Extract the (x, y) coordinate from the center of the cell holding the provided text.  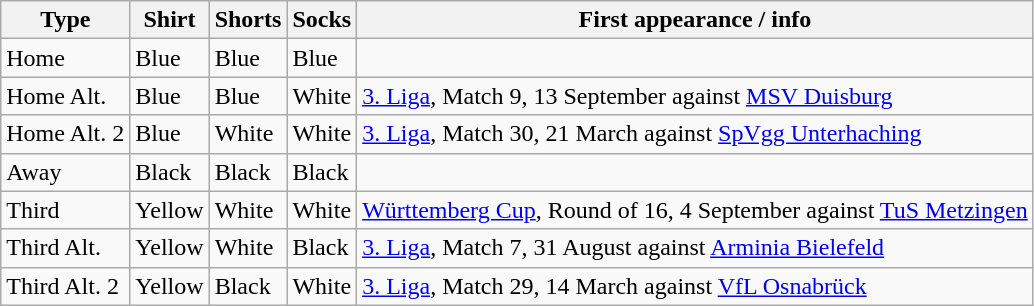
Third (66, 210)
Shirt (170, 20)
Type (66, 20)
3. Liga, Match 7, 31 August against Arminia Bielefeld (696, 248)
First appearance / info (696, 20)
3. Liga, Match 9, 13 September against MSV Duisburg (696, 96)
3. Liga, Match 29, 14 March against VfL Osnabrück (696, 286)
Home Alt. (66, 96)
Third Alt. (66, 248)
Home Alt. 2 (66, 134)
Away (66, 172)
Shorts (248, 20)
Württemberg Cup, Round of 16, 4 September against TuS Metzingen (696, 210)
Third Alt. 2 (66, 286)
3. Liga, Match 30, 21 March against SpVgg Unterhaching (696, 134)
Socks (322, 20)
Home (66, 58)
